Locate the cell with the specified text and output its [X, Y] center coordinate. 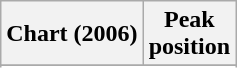
Peakposition [189, 34]
Chart (2006) [72, 34]
